Provide the [x, y] coordinate of the cell's center where the given text is located.  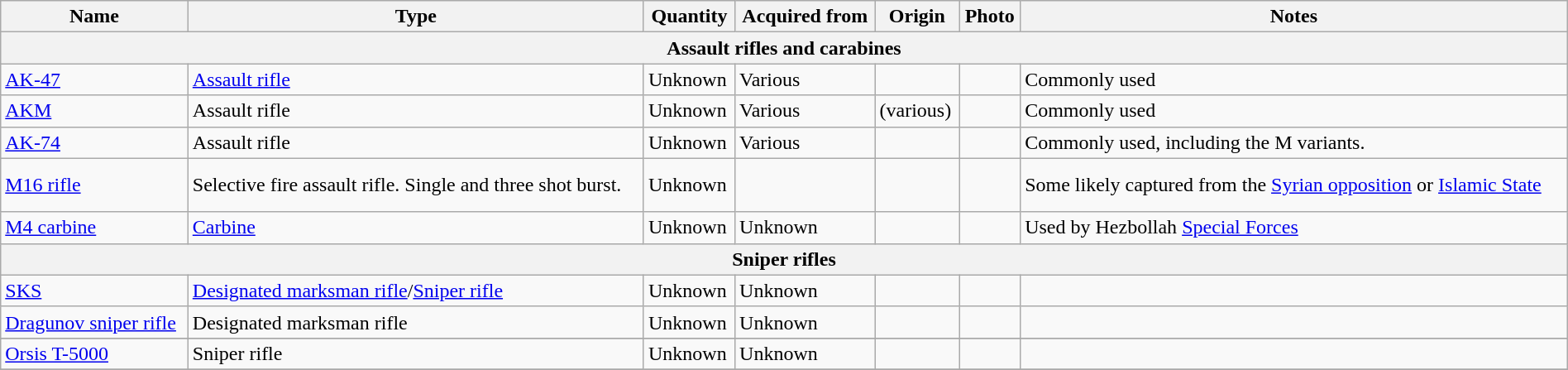
Assault rifles and carabines [784, 48]
M4 carbine [94, 228]
Dragunov sniper rifle [94, 322]
Used by Hezbollah Special Forces [1294, 228]
Sniper rifle [415, 353]
Photo [990, 17]
AK-74 [94, 142]
Acquired from [806, 17]
Name [94, 17]
Origin [917, 17]
Type [415, 17]
Carbine [415, 228]
Orsis T-5000 [94, 353]
Commonly used, including the M variants. [1294, 142]
Designated marksman rifle/Sniper rifle [415, 291]
Notes [1294, 17]
(various) [917, 111]
Sniper rifles [784, 259]
Selective fire assault rifle. Single and three shot burst. [415, 185]
AK-47 [94, 79]
SKS [94, 291]
Some likely captured from the Syrian opposition or Islamic State [1294, 185]
M16 rifle [94, 185]
AKM [94, 111]
Designated marksman rifle [415, 322]
Quantity [689, 17]
